Capture the cell that displays the provided text and extract its (X, Y) central coordinate. 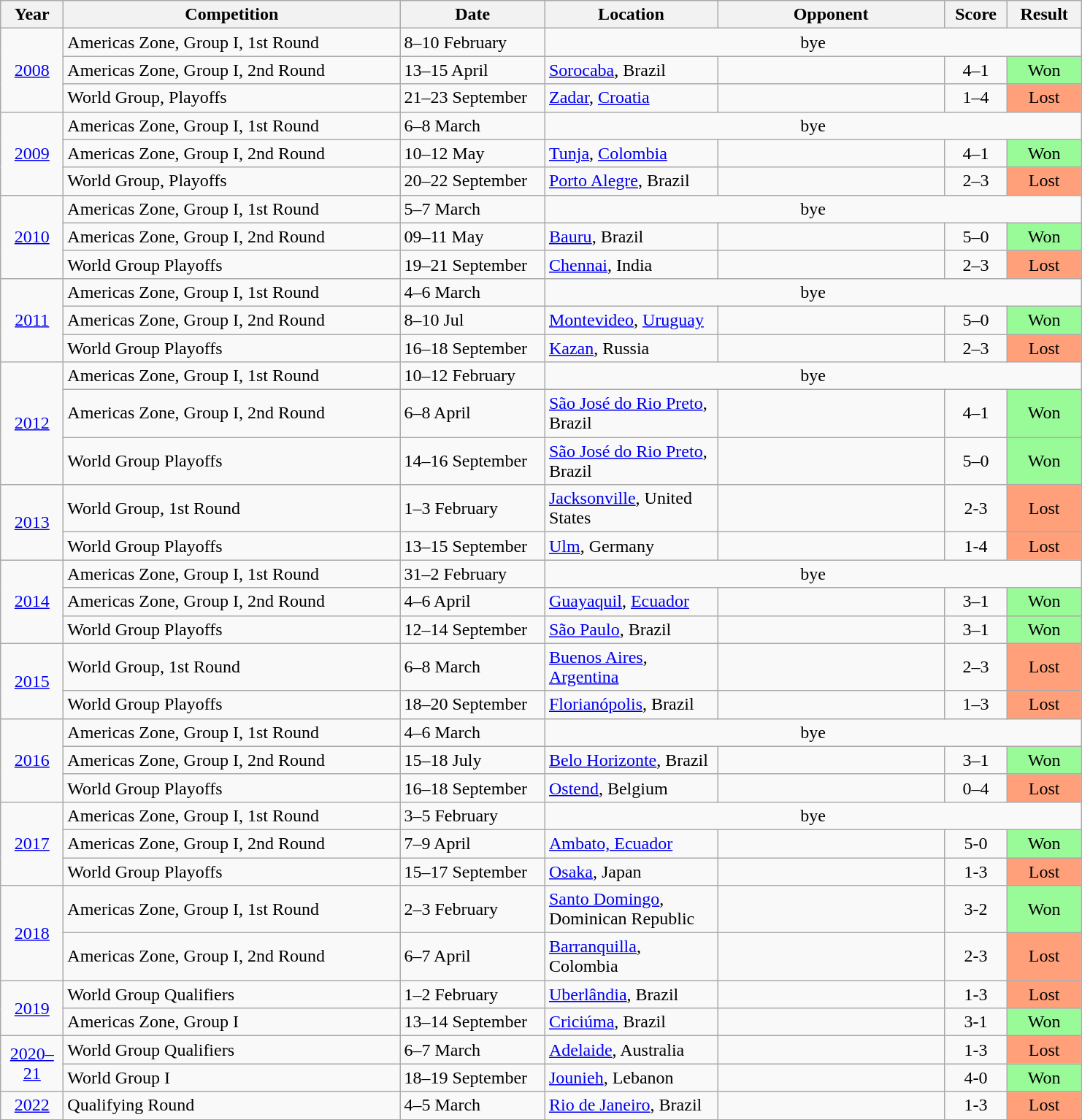
3-1 (976, 1022)
Criciúma, Brazil (631, 1022)
Jounieh, Lebanon (631, 1078)
5–7 March (473, 209)
19–21 September (473, 264)
2017 (32, 843)
Belo Horizonte, Brazil (631, 760)
31–2 February (473, 574)
Year (32, 15)
Bauru, Brazil (631, 237)
2010 (32, 237)
Ostend, Belgium (631, 788)
2022 (32, 1105)
Ambato, Ecuador (631, 843)
7–9 April (473, 843)
Tunja, Colombia (631, 153)
15–17 September (473, 871)
Barranquilla, Colombia (631, 956)
Montevideo, Uruguay (631, 320)
13–15 September (473, 546)
Location (631, 15)
Guayaquil, Ecuador (631, 602)
2014 (32, 602)
Competition (232, 15)
4–5 March (473, 1105)
1–3 (976, 705)
2015 (32, 680)
Qualifying Round (232, 1105)
Kazan, Russia (631, 348)
8–10 Jul (473, 320)
Florianópolis, Brazil (631, 705)
Osaka, Japan (631, 871)
3–5 February (473, 816)
12–14 September (473, 629)
2018 (32, 933)
Buenos Aires, Argentina (631, 667)
4-0 (976, 1078)
1–3 February (473, 508)
Chennai, India (631, 264)
21–23 September (473, 98)
18–19 September (473, 1078)
6–8 April (473, 413)
6–7 March (473, 1050)
1–2 February (473, 994)
8–10 February (473, 42)
10–12 February (473, 376)
4–6 April (473, 602)
Ulm, Germany (631, 546)
World Group I (232, 1078)
2008 (32, 70)
13–15 April (473, 70)
0–4 (976, 788)
Porto Alegre, Brazil (631, 181)
13–14 September (473, 1022)
2011 (32, 320)
2012 (32, 423)
3-2 (976, 910)
6–7 April (473, 956)
15–18 July (473, 760)
Opponent (831, 15)
2019 (32, 1008)
Uberlândia, Brazil (631, 994)
2016 (32, 760)
09–11 May (473, 237)
20–22 September (473, 181)
2013 (32, 523)
1–4 (976, 98)
Americas Zone, Group I (232, 1022)
14–16 September (473, 461)
2020–21 (32, 1064)
Adelaide, Australia (631, 1050)
Score (976, 15)
18–20 September (473, 705)
Sorocaba, Brazil (631, 70)
1-4 (976, 546)
Date (473, 15)
Result (1044, 15)
Zadar, Croatia (631, 98)
2009 (32, 153)
São Paulo, Brazil (631, 629)
Jacksonville, United States (631, 508)
2–3 February (473, 910)
Santo Domingo, Dominican Republic (631, 910)
5-0 (976, 843)
10–12 May (473, 153)
Rio de Janeiro, Brazil (631, 1105)
